Search for the cell housing the specified text and yield its [X, Y] center coordinate. 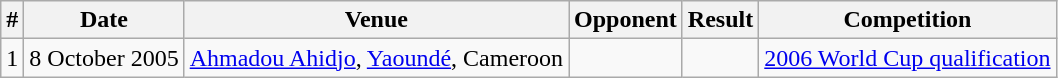
Competition [908, 20]
1 [12, 58]
Date [104, 20]
Ahmadou Ahidjo, Yaoundé, Cameroon [376, 58]
Opponent [626, 20]
# [12, 20]
Venue [376, 20]
2006 World Cup qualification [908, 58]
8 October 2005 [104, 58]
Result [720, 20]
